Pinpoint the cell where the given text exists, returning its [x, y] midpoint coordinate. 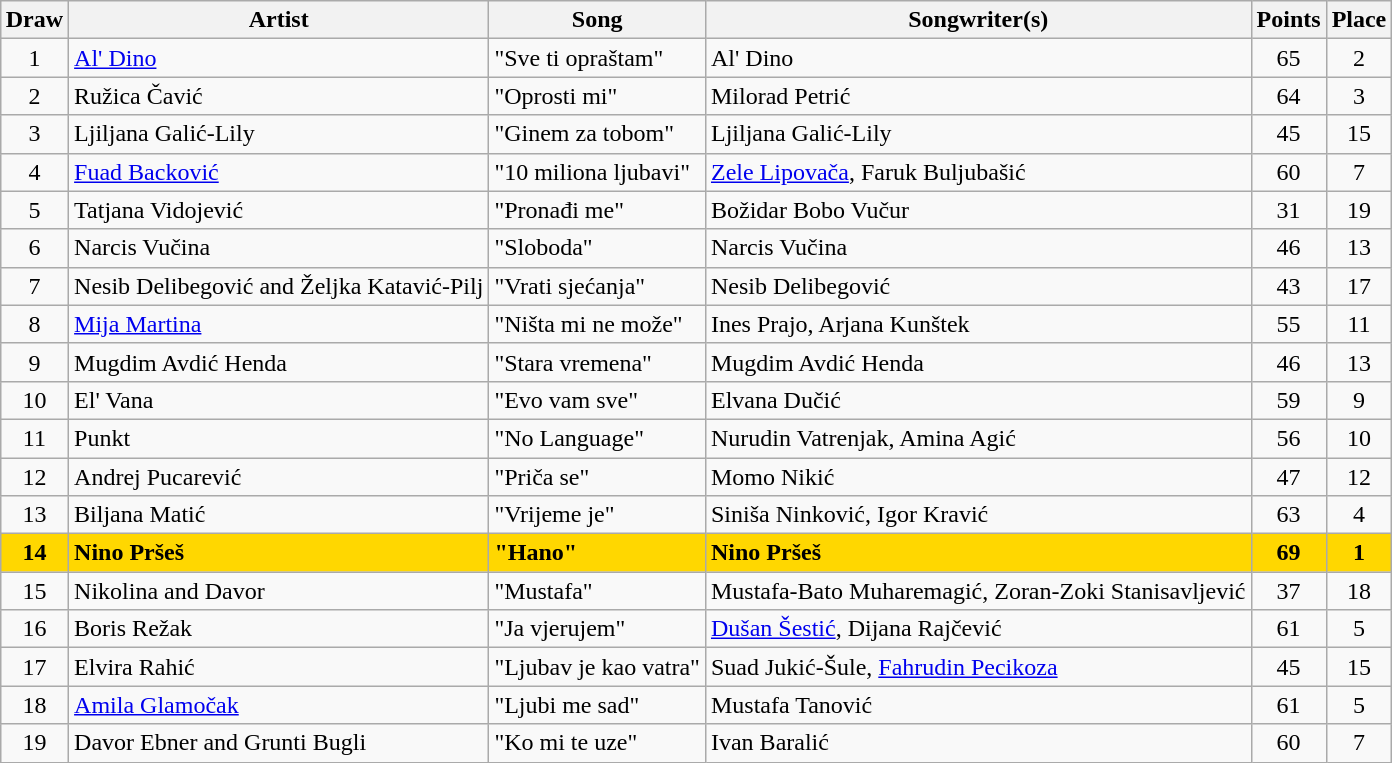
59 [1288, 400]
Suad Jukić-Šule, Fahrudin Pecikoza [978, 667]
Nesib Delibegović and Željka Katavić-Pilj [279, 286]
"Ko mi te uze" [598, 743]
"Mustafa" [598, 591]
16 [34, 629]
"Vrijeme je" [598, 515]
"Ginem za tobom" [598, 134]
"Vrati sjećanja" [598, 286]
"10 miliona ljubavi" [598, 172]
Dušan Šestić, Dijana Rajčević [978, 629]
Mija Martina [279, 324]
"Ljubi me sad" [598, 705]
"Priča se" [598, 477]
69 [1288, 553]
6 [34, 248]
Artist [279, 20]
Milorad Petrić [978, 96]
65 [1288, 58]
"Pronađi me" [598, 210]
Zele Lipovača, Faruk Buljubašić [978, 172]
Davor Ebner and Grunti Bugli [279, 743]
64 [1288, 96]
Song [598, 20]
"Evo vam sve" [598, 400]
56 [1288, 438]
"Oprosti mi" [598, 96]
Elvira Rahić [279, 667]
Nikolina and Davor [279, 591]
"No Language" [598, 438]
Ivan Baralić [978, 743]
8 [34, 324]
14 [34, 553]
Biljana Matić [279, 515]
37 [1288, 591]
43 [1288, 286]
"Sve ti opraštam" [598, 58]
"Ništa mi ne može" [598, 324]
Mustafa Tanović [978, 705]
Fuad Backović [279, 172]
47 [1288, 477]
Siniša Ninković, Igor Kravić [978, 515]
31 [1288, 210]
Draw [34, 20]
Songwriter(s) [978, 20]
Ines Prajo, Arjana Kunštek [978, 324]
Mustafa-Bato Muharemagić, Zoran-Zoki Stanisavljević [978, 591]
"Sloboda" [598, 248]
"Stara vremena" [598, 362]
Andrej Pucarević [279, 477]
"Ja vjerujem" [598, 629]
55 [1288, 324]
Nurudin Vatrenjak, Amina Agić [978, 438]
Elvana Dučić [978, 400]
Tatjana Vidojević [279, 210]
63 [1288, 515]
Nesib Delibegović [978, 286]
Ružica Čavić [279, 96]
Points [1288, 20]
"Hano" [598, 553]
Boris Režak [279, 629]
Place [1359, 20]
Momo Nikić [978, 477]
Amila Glamočak [279, 705]
Božidar Bobo Vučur [978, 210]
"Ljubav je kao vatra" [598, 667]
El' Vana [279, 400]
Punkt [279, 438]
